Locate the cell with the specified text and output its (X, Y) center coordinate. 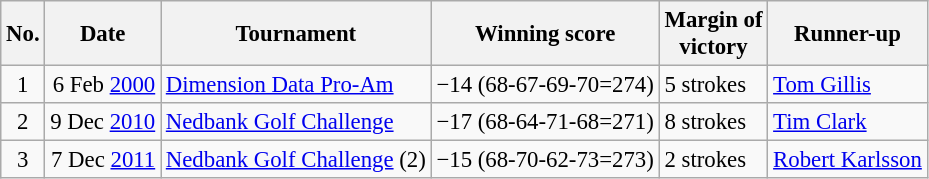
Winning score (545, 34)
Robert Karlsson (848, 160)
−15 (68-70-62-73=273) (545, 160)
Dimension Data Pro-Am (296, 85)
2 (23, 122)
7 Dec 2011 (103, 160)
Tournament (296, 34)
3 (23, 160)
Tom Gillis (848, 85)
8 strokes (714, 122)
Tim Clark (848, 122)
6 Feb 2000 (103, 85)
1 (23, 85)
−14 (68-67-69-70=274) (545, 85)
9 Dec 2010 (103, 122)
2 strokes (714, 160)
No. (23, 34)
Date (103, 34)
Nedbank Golf Challenge (2) (296, 160)
Runner-up (848, 34)
5 strokes (714, 85)
Nedbank Golf Challenge (296, 122)
−17 (68-64-71-68=271) (545, 122)
Margin ofvictory (714, 34)
